Return [X, Y] of the center of cell containing provided text 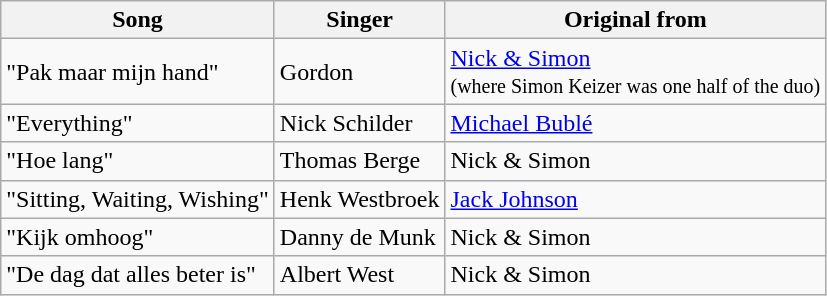
"Hoe lang" [138, 161]
Michael Bublé [636, 123]
"Kijk omhoog" [138, 237]
Gordon [360, 72]
Nick & Simon (where Simon Keizer was one half of the duo) [636, 72]
Singer [360, 20]
"Everything" [138, 123]
Nick Schilder [360, 123]
Thomas Berge [360, 161]
Original from [636, 20]
"Sitting, Waiting, Wishing" [138, 199]
Danny de Munk [360, 237]
Jack Johnson [636, 199]
"Pak maar mijn hand" [138, 72]
Albert West [360, 275]
Song [138, 20]
Henk Westbroek [360, 199]
"De dag dat alles beter is" [138, 275]
